Provide the [x, y] coordinate of the cell's center where the given text is located.  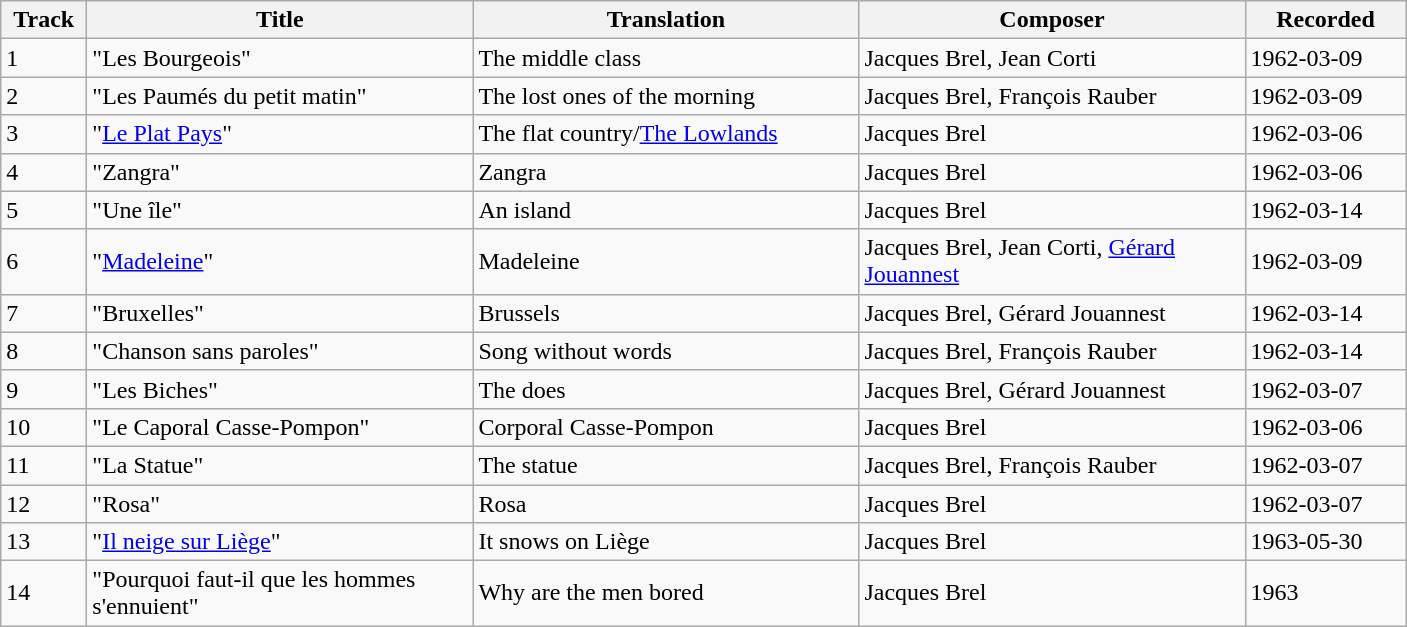
Why are the men bored [666, 594]
1963 [1326, 594]
"Pourquoi faut-il que les hommes s'ennuient" [280, 594]
"Les Bourgeois" [280, 58]
Jacques Brel, Jean Corti, Gérard Jouannest [1052, 262]
Recorded [1326, 20]
"La Statue" [280, 465]
The lost ones of the morning [666, 96]
8 [44, 351]
11 [44, 465]
"Les Biches" [280, 389]
14 [44, 594]
"Rosa" [280, 503]
"Le Plat Pays" [280, 134]
Rosa [666, 503]
Composer [1052, 20]
1963-05-30 [1326, 542]
"Chanson sans paroles" [280, 351]
2 [44, 96]
Jacques Brel, Jean Corti [1052, 58]
Translation [666, 20]
4 [44, 172]
The middle class [666, 58]
The flat country/The Lowlands [666, 134]
"Les Paumés du petit matin" [280, 96]
Brussels [666, 313]
Madeleine [666, 262]
"Bruxelles" [280, 313]
7 [44, 313]
Title [280, 20]
The statue [666, 465]
Zangra [666, 172]
9 [44, 389]
"Une île" [280, 210]
Song without words [666, 351]
Track [44, 20]
5 [44, 210]
"Le Caporal Casse-Pompon" [280, 427]
It snows on Liège [666, 542]
"Zangra" [280, 172]
3 [44, 134]
"Il neige sur Liège" [280, 542]
1 [44, 58]
13 [44, 542]
The does [666, 389]
6 [44, 262]
12 [44, 503]
An island [666, 210]
10 [44, 427]
Corporal Casse-Pompon [666, 427]
"Madeleine" [280, 262]
